Determine the (X, Y) coordinate at the center of the cell enclosing the given text.  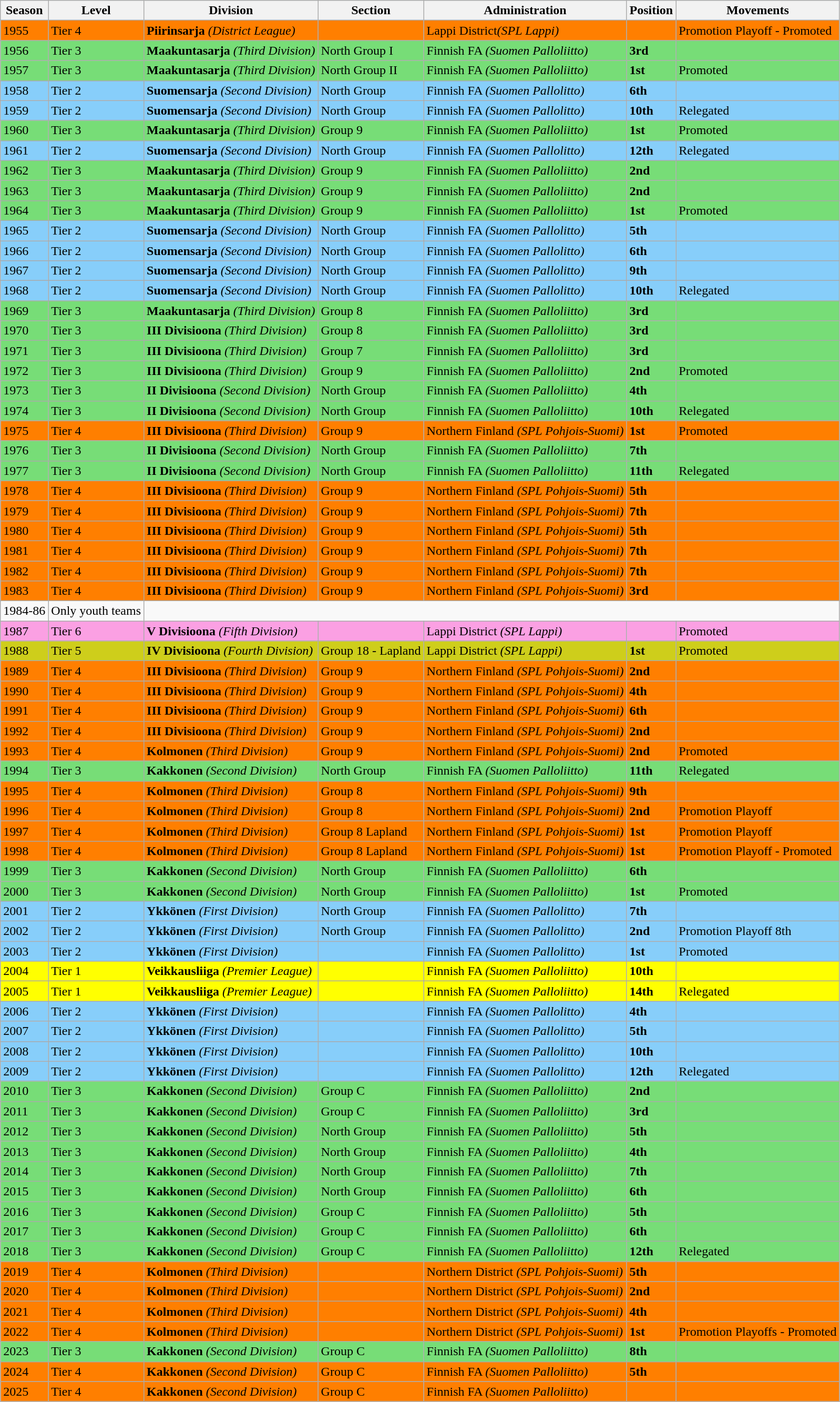
1971 (24, 351)
1965 (24, 230)
1977 (24, 471)
1960 (24, 130)
1967 (24, 271)
2023 (24, 1352)
2014 (24, 1171)
1961 (24, 150)
1955 (24, 31)
2020 (24, 1292)
1992 (24, 731)
1968 (24, 291)
2025 (24, 1391)
1976 (24, 451)
1999 (24, 871)
1983 (24, 591)
Piirinsarja (District League) (231, 31)
Position (651, 11)
1989 (24, 671)
14th (651, 991)
Division (231, 11)
Tier 5 (96, 651)
2011 (24, 1111)
1964 (24, 210)
1956 (24, 50)
1959 (24, 110)
North Group II (371, 70)
2009 (24, 1071)
1972 (24, 371)
1963 (24, 190)
1993 (24, 751)
Group 7 (371, 351)
2012 (24, 1131)
1978 (24, 491)
1974 (24, 411)
1990 (24, 691)
2013 (24, 1151)
Promotion Playoff 8th (758, 931)
1958 (24, 90)
1975 (24, 431)
1991 (24, 711)
2010 (24, 1091)
Season (24, 11)
2006 (24, 1011)
1966 (24, 251)
2016 (24, 1211)
1994 (24, 771)
1973 (24, 391)
2022 (24, 1332)
1995 (24, 791)
1981 (24, 551)
Tier 6 (96, 631)
2000 (24, 891)
Group 18 - Lapland (371, 651)
2019 (24, 1272)
1988 (24, 651)
2008 (24, 1051)
Promotion Playoffs - Promoted (758, 1332)
2005 (24, 991)
1969 (24, 311)
2007 (24, 1031)
1982 (24, 571)
2017 (24, 1232)
1987 (24, 631)
1996 (24, 811)
2021 (24, 1312)
2018 (24, 1252)
Lappi District(SPL Lappi) (525, 31)
Only youth teams (96, 611)
Section (371, 11)
V Divisioona (Fifth Division) (231, 631)
1957 (24, 70)
2003 (24, 951)
1970 (24, 331)
2024 (24, 1371)
8th (651, 1352)
1962 (24, 170)
2015 (24, 1191)
1998 (24, 851)
North Group I (371, 50)
2002 (24, 931)
2001 (24, 911)
Administration (525, 11)
Movements (758, 11)
1979 (24, 511)
1980 (24, 531)
2004 (24, 971)
1997 (24, 831)
IV Divisioona (Fourth Division) (231, 651)
Level (96, 11)
1984-86 (24, 611)
